Detect which cell encompasses the target text, then output its (x, y) center coordinate. 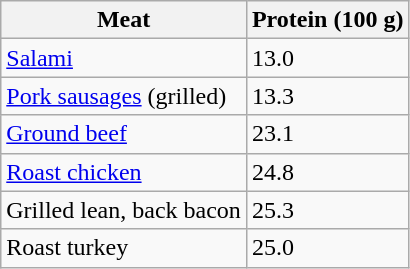
Ground beef (124, 134)
24.8 (328, 172)
13.3 (328, 96)
25.3 (328, 210)
Roast turkey (124, 248)
23.1 (328, 134)
25.0 (328, 248)
13.0 (328, 58)
Meat (124, 20)
Protein (100 g) (328, 20)
Grilled lean, back bacon (124, 210)
Salami (124, 58)
Pork sausages (grilled) (124, 96)
Roast chicken (124, 172)
